Search for the cell housing the specified text and yield its (x, y) center coordinate. 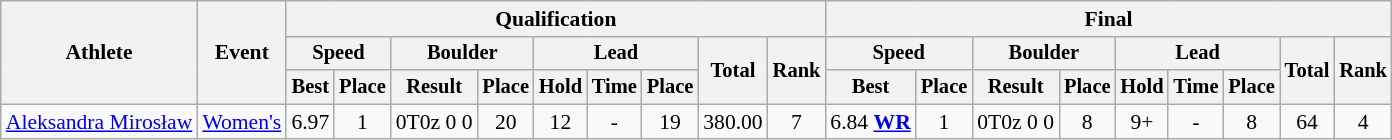
Women's (242, 122)
12 (560, 122)
64 (1308, 122)
6.97 (310, 122)
6.84 WR (870, 122)
Event (242, 52)
380.00 (732, 122)
7 (797, 122)
20 (506, 122)
Athlete (100, 52)
4 (1363, 122)
Qualification (556, 19)
9+ (1142, 122)
19 (670, 122)
Aleksandra Mirosław (100, 122)
Final (1108, 19)
